Scan for the cell matching the given text and deliver its (x, y) coordinate at center. 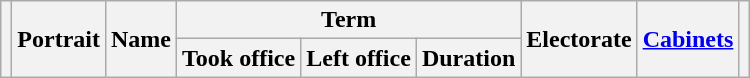
Electorate (579, 39)
Took office (239, 58)
Cabinets (688, 39)
Left office (359, 58)
Name (140, 39)
Portrait (59, 39)
Term (349, 20)
Duration (468, 58)
